Detect which cell encompasses the target text, then output its (x, y) center coordinate. 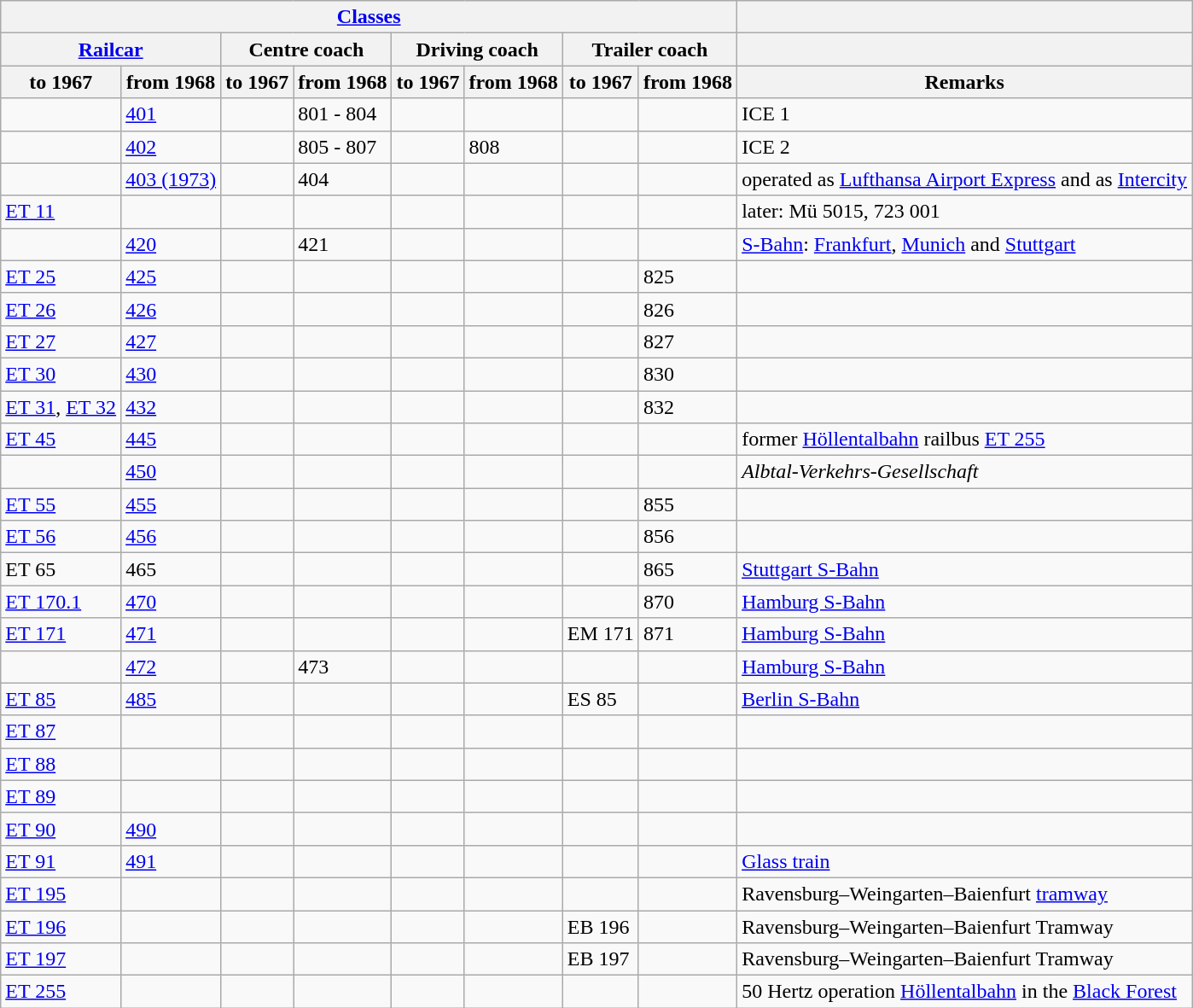
ET 30 (61, 374)
former Höllentalbahn railbus ET 255 (964, 440)
445 (171, 440)
421 (343, 244)
ET 171 (61, 634)
ES 85 (601, 699)
404 (343, 179)
420 (171, 244)
EB 196 (601, 926)
Trailer coach (649, 50)
50 Hertz operation Höllentalbahn in the Black Forest (964, 992)
856 (688, 537)
Centre coach (306, 50)
Railcar (111, 50)
485 (171, 699)
ET 255 (61, 992)
ET 91 (61, 861)
830 (688, 374)
425 (171, 277)
871 (688, 634)
432 (171, 407)
455 (171, 504)
EB 197 (601, 959)
855 (688, 504)
832 (688, 407)
472 (171, 667)
ET 45 (61, 440)
456 (171, 537)
ICE 1 (964, 114)
ET 89 (61, 796)
465 (171, 569)
865 (688, 569)
427 (171, 341)
401 (171, 114)
Ravensburg–Weingarten–Baienfurt tramway (964, 894)
426 (171, 309)
826 (688, 309)
808 (514, 147)
ET 170.1 (61, 602)
Driving coach (477, 50)
ET 65 (61, 569)
ET 90 (61, 829)
later: Mü 5015, 723 001 (964, 212)
ET 31, ET 32 (61, 407)
EM 171 (601, 634)
430 (171, 374)
ET 11 (61, 212)
ET 197 (61, 959)
Glass train (964, 861)
ET 26 (61, 309)
Stuttgart S-Bahn (964, 569)
Remarks (964, 82)
402 (171, 147)
ET 87 (61, 731)
471 (171, 634)
870 (688, 602)
473 (343, 667)
ET 27 (61, 341)
ICE 2 (964, 147)
801 - 804 (343, 114)
827 (688, 341)
ET 56 (61, 537)
491 (171, 861)
operated as Lufthansa Airport Express and as Intercity (964, 179)
403 (1973) (171, 179)
Berlin S-Bahn (964, 699)
825 (688, 277)
Classes (369, 17)
S-Bahn: Frankfurt, Munich and Stuttgart (964, 244)
805 - 807 (343, 147)
ET 25 (61, 277)
490 (171, 829)
ET 55 (61, 504)
ET 85 (61, 699)
450 (171, 472)
470 (171, 602)
ET 88 (61, 764)
Albtal-Verkehrs-Gesellschaft (964, 472)
ET 196 (61, 926)
ET 195 (61, 894)
